Determine the [x, y] coordinate at the center of the cell enclosing the given text.  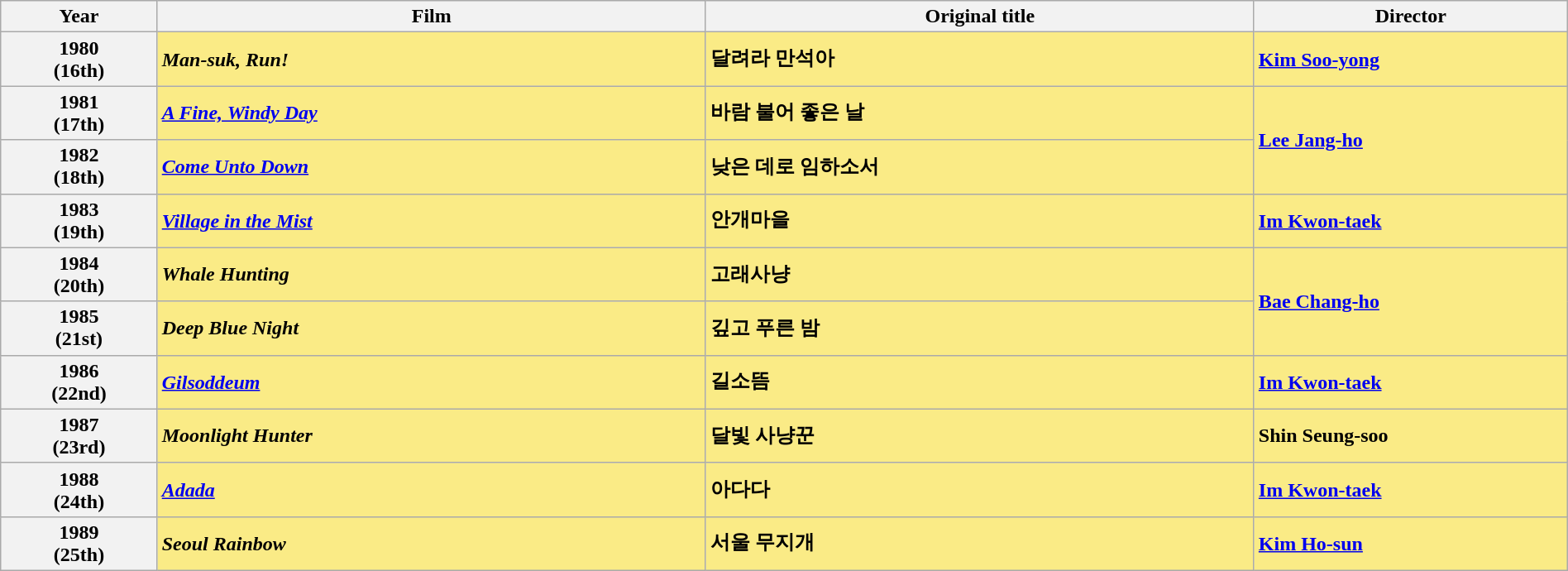
1985(21st) [79, 328]
Seoul Rainbow [432, 543]
1981(17th) [79, 113]
달빛 사냥꾼 [979, 435]
Film [432, 17]
아다다 [979, 490]
Director [1411, 17]
Lee Jang-ho [1411, 140]
안개마을 [979, 220]
Man-suk, Run! [432, 60]
1984(20th) [79, 275]
Original title [979, 17]
낮은 데로 임하소서 [979, 167]
1986(22nd) [79, 382]
Kim Soo-yong [1411, 60]
Whale Hunting [432, 275]
Shin Seung-soo [1411, 435]
달려라 만석아 [979, 60]
1983(19th) [79, 220]
1980(16th) [79, 60]
1988(24th) [79, 490]
깊고 푸른 밤 [979, 328]
Come Unto Down [432, 167]
고래사냥 [979, 275]
서울 무지개 [979, 543]
1982(18th) [79, 167]
길소뜸 [979, 382]
Bae Chang-ho [1411, 301]
A Fine, Windy Day [432, 113]
1989(25th) [79, 543]
Moonlight Hunter [432, 435]
1987(23rd) [79, 435]
Gilsoddeum [432, 382]
Year [79, 17]
Deep Blue Night [432, 328]
Village in the Mist [432, 220]
Adada [432, 490]
Kim Ho-sun [1411, 543]
바람 불어 좋은 날 [979, 113]
